Extract the (X, Y) coordinate from the center of the cell holding the provided text.  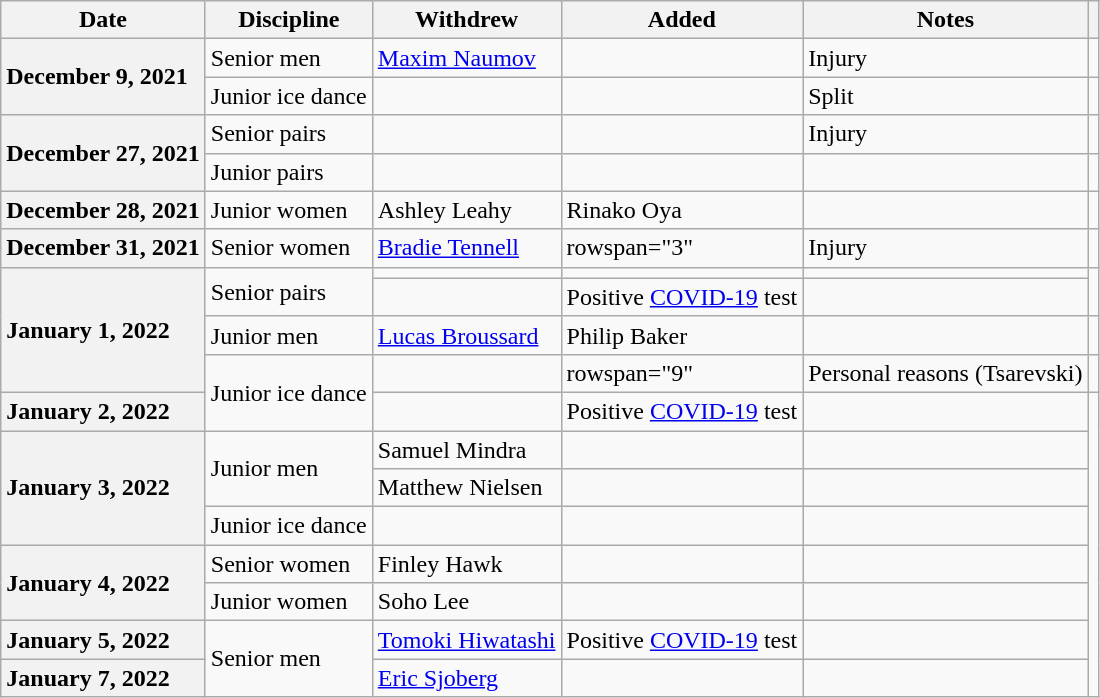
rowspan="3" (682, 248)
Matthew Nielsen (466, 488)
January 5, 2022 (104, 640)
Finley Hawk (466, 564)
January 7, 2022 (104, 678)
Samuel Mindra (466, 449)
January 2, 2022 (104, 411)
December 27, 2021 (104, 153)
Added (682, 20)
Eric Sjoberg (466, 678)
Ashley Leahy (466, 210)
Personal reasons (Tsarevski) (946, 373)
Withdrew (466, 20)
Junior pairs (288, 172)
Date (104, 20)
Lucas Broussard (466, 335)
January 1, 2022 (104, 330)
January 3, 2022 (104, 487)
Bradie Tennell (466, 248)
Philip Baker (682, 335)
Maxim Naumov (466, 58)
January 4, 2022 (104, 583)
Rinako Oya (682, 210)
December 28, 2021 (104, 210)
December 9, 2021 (104, 77)
Tomoki Hiwatashi (466, 640)
Discipline (288, 20)
December 31, 2021 (104, 248)
Soho Lee (466, 602)
Notes (946, 20)
rowspan="9" (682, 373)
Split (946, 96)
